From the cell containing the given text, extract its center point as [X, Y] coordinate. 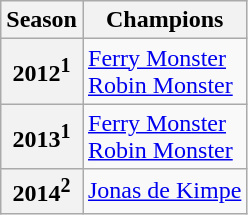
Champions [164, 20]
20131 [42, 136]
Jonas de Kimpe [164, 192]
20142 [42, 192]
Season [42, 20]
20121 [42, 72]
